Capture the cell that displays the provided text and extract its [x, y] central coordinate. 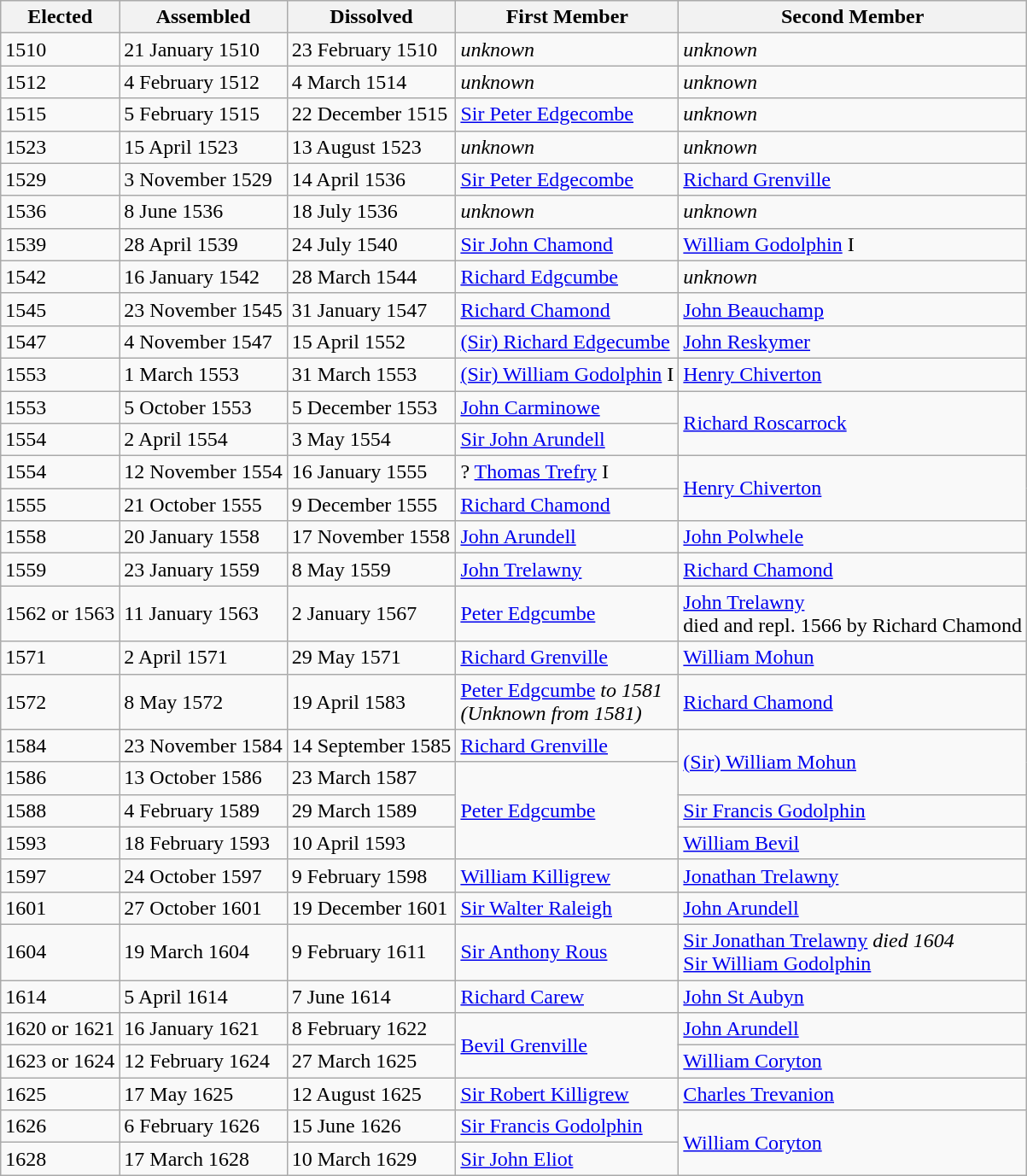
1626 [60, 1126]
1542 [60, 277]
Assembled [203, 17]
1623 or 1624 [60, 1062]
8 June 1536 [203, 212]
Sir Walter Raleigh [567, 908]
Sir John Eliot [567, 1159]
10 March 1629 [371, 1159]
John Polwhele [853, 537]
17 November 1558 [371, 537]
Charles Trevanion [853, 1094]
John Trelawny died and repl. 1566 by Richard Chamond [853, 613]
Richard Roscarrock [853, 424]
First Member [567, 17]
1588 [60, 810]
4 February 1589 [203, 810]
13 October 1586 [203, 778]
4 February 1512 [203, 82]
24 July 1540 [371, 244]
1562 or 1563 [60, 613]
Sir Robert Killigrew [567, 1094]
1597 [60, 875]
21 October 1555 [203, 505]
23 February 1510 [371, 50]
1601 [60, 908]
31 March 1553 [371, 374]
18 July 1536 [371, 212]
1547 [60, 342]
27 March 1625 [371, 1062]
John Trelawny [567, 570]
1604 [60, 951]
8 May 1572 [203, 702]
23 November 1584 [203, 746]
1545 [60, 309]
2 April 1571 [203, 658]
Richard Edgcumbe [567, 277]
9 February 1598 [371, 875]
John Beauchamp [853, 309]
12 August 1625 [371, 1094]
3 May 1554 [371, 440]
Richard Carew [567, 997]
Jonathan Trelawny [853, 875]
1 March 1553 [203, 374]
1625 [60, 1094]
? Thomas Trefry I [567, 472]
10 April 1593 [371, 843]
William Killigrew [567, 875]
23 March 1587 [371, 778]
3 November 1529 [203, 179]
1555 [60, 505]
(Sir) William Mohun [853, 762]
18 February 1593 [203, 843]
1515 [60, 114]
1539 [60, 244]
21 January 1510 [203, 50]
5 April 1614 [203, 997]
Sir John Arundell [567, 440]
16 January 1555 [371, 472]
6 February 1626 [203, 1126]
Second Member [853, 17]
16 January 1621 [203, 1029]
12 February 1624 [203, 1062]
28 April 1539 [203, 244]
1584 [60, 746]
15 April 1552 [371, 342]
17 May 1625 [203, 1094]
(Sir) Richard Edgecumbe [567, 342]
1620 or 1621 [60, 1029]
William Mohun [853, 658]
19 December 1601 [371, 908]
9 December 1555 [371, 505]
19 March 1604 [203, 951]
1593 [60, 843]
24 October 1597 [203, 875]
1558 [60, 537]
16 January 1542 [203, 277]
John St Aubyn [853, 997]
8 February 1622 [371, 1029]
5 December 1553 [371, 407]
1512 [60, 82]
4 March 1514 [371, 82]
2 January 1567 [371, 613]
14 April 1536 [371, 179]
1536 [60, 212]
7 June 1614 [371, 997]
1510 [60, 50]
1571 [60, 658]
20 January 1558 [203, 537]
Elected [60, 17]
1523 [60, 147]
22 December 1515 [371, 114]
1572 [60, 702]
14 September 1585 [371, 746]
15 April 1523 [203, 147]
11 January 1563 [203, 613]
Bevil Grenville [567, 1045]
13 August 1523 [371, 147]
1559 [60, 570]
29 March 1589 [371, 810]
31 January 1547 [371, 309]
9 February 1611 [371, 951]
1614 [60, 997]
Peter Edgcumbe to 1581(Unknown from 1581) [567, 702]
1586 [60, 778]
23 January 1559 [203, 570]
8 May 1559 [371, 570]
William Godolphin I [853, 244]
Sir Jonathan Trelawny died 1604Sir William Godolphin [853, 951]
Dissolved [371, 17]
John Reskymer [853, 342]
17 March 1628 [203, 1159]
5 October 1553 [203, 407]
(Sir) William Godolphin I [567, 374]
William Bevil [853, 843]
2 April 1554 [203, 440]
29 May 1571 [371, 658]
Sir John Chamond [567, 244]
15 June 1626 [371, 1126]
19 April 1583 [371, 702]
Sir Anthony Rous [567, 951]
4 November 1547 [203, 342]
1628 [60, 1159]
John Carminowe [567, 407]
5 February 1515 [203, 114]
23 November 1545 [203, 309]
12 November 1554 [203, 472]
28 March 1544 [371, 277]
27 October 1601 [203, 908]
1529 [60, 179]
